For the text-containing cell, return its midpoint in [x, y] coordinate format. 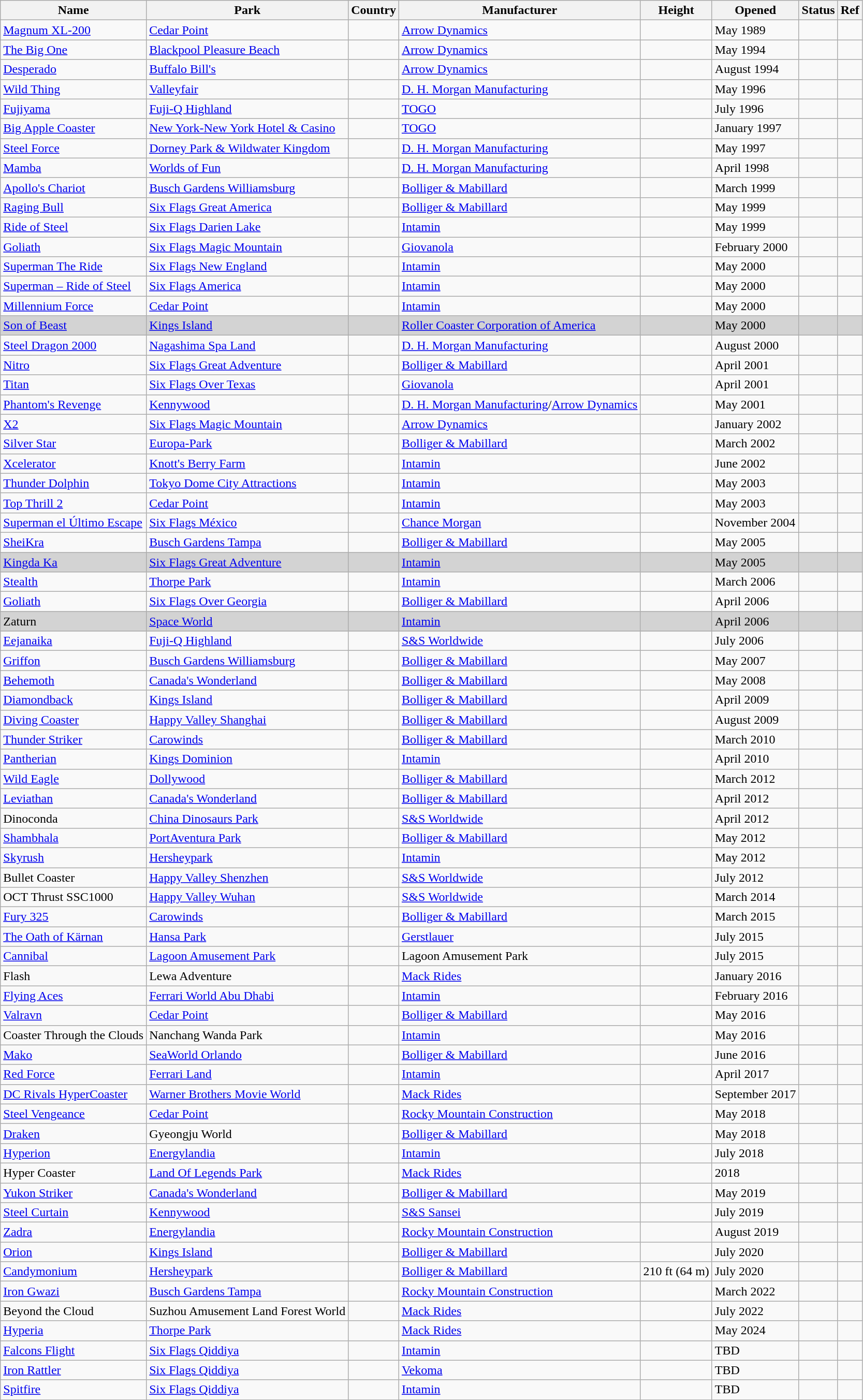
Land Of Legends Park [247, 1173]
Name [74, 10]
Stealth [74, 582]
Iron Rattler [74, 1370]
Skyrush [74, 857]
Valleyfair [247, 89]
Magnum XL-200 [74, 30]
Six Flags Over Georgia [247, 602]
May 2024 [755, 1331]
Wild Thing [74, 89]
May 2019 [755, 1192]
Park [247, 10]
Mako [74, 1055]
January 1997 [755, 128]
Nitro [74, 365]
Steel Force [74, 148]
Warner Brothers Movie World [247, 1094]
May 1996 [755, 89]
Ferrari Land [247, 1074]
Cannibal [74, 956]
Blackpool Pleasure Beach [247, 50]
Behemoth [74, 680]
210 ft (64 m) [676, 1272]
Happy Valley Wuhan [247, 897]
April 2017 [755, 1074]
Millennium Force [74, 306]
Space World [247, 621]
Ferrari World Abu Dhabi [247, 996]
Steel Curtain [74, 1213]
Apollo's Chariot [74, 187]
Mamba [74, 168]
Red Force [74, 1074]
Happy Valley Shenzhen [247, 878]
July 2006 [755, 641]
September 2017 [755, 1094]
Top Thrill 2 [74, 503]
Iron Gwazi [74, 1291]
Desperado [74, 69]
China Dinosaurs Park [247, 818]
Griffon [74, 661]
Orion [74, 1252]
Beyond the Cloud [74, 1311]
January 2002 [755, 424]
Zadra [74, 1232]
March 2006 [755, 582]
Hansa Park [247, 937]
Height [676, 10]
March 2012 [755, 779]
The Big One [74, 50]
Six Flags México [247, 522]
Yukon Striker [74, 1192]
Lewa Adventure [247, 976]
Son of Beast [74, 326]
February 2016 [755, 996]
Country [374, 10]
April 2009 [755, 700]
March 2002 [755, 444]
Bullet Coaster [74, 878]
June 2002 [755, 463]
Gyeongju World [247, 1133]
Europa-Park [247, 444]
SheiKra [74, 542]
Superman – Ride of Steel [74, 286]
Chance Morgan [520, 522]
Zaturn [74, 621]
Xcelerator [74, 463]
Six Flags Over Texas [247, 385]
Valravn [74, 1015]
August 1994 [755, 69]
Opened [755, 10]
Pantherian [74, 759]
July 2012 [755, 878]
May 1989 [755, 30]
Six Flags America [247, 286]
Manufacturer [520, 10]
The Oath of Kärnan [74, 937]
Tokyo Dome City Attractions [247, 483]
July 2022 [755, 1311]
S&S Sansei [520, 1213]
Fujiyama [74, 109]
November 2004 [755, 522]
Falcons Flight [74, 1350]
Nagashima Spa Land [247, 345]
Kings Dominion [247, 759]
Draken [74, 1133]
Kingda Ka [74, 562]
Status [818, 10]
Suzhou Amusement Land Forest World [247, 1311]
Happy Valley Shanghai [247, 720]
Coaster Through the Clouds [74, 1035]
Hyperia [74, 1331]
Diamondback [74, 700]
Roller Coaster Corporation of America [520, 326]
Big Apple Coaster [74, 128]
Vekoma [520, 1370]
Diving Coaster [74, 720]
April 2010 [755, 759]
DC Rivals HyperCoaster [74, 1094]
PortAventura Park [247, 838]
July 2019 [755, 1213]
D. H. Morgan Manufacturing/Arrow Dynamics [520, 404]
Shambhala [74, 838]
Gerstlauer [520, 937]
Candymonium [74, 1272]
Knott's Berry Farm [247, 463]
Ref [850, 10]
March 2010 [755, 739]
Buffalo Bill's [247, 69]
August 2019 [755, 1232]
Flash [74, 976]
Six Flags Great America [247, 207]
Dorney Park & Wildwater Kingdom [247, 148]
Steel Dragon 2000 [74, 345]
Steel Vengeance [74, 1114]
March 2014 [755, 897]
Hyperion [74, 1153]
March 2015 [755, 917]
Dinoconda [74, 818]
Nanchang Wanda Park [247, 1035]
April 1998 [755, 168]
Phantom's Revenge [74, 404]
May 1997 [755, 148]
Dollywood [247, 779]
Eejanaika [74, 641]
May 1994 [755, 50]
Ride of Steel [74, 227]
February 2000 [755, 247]
June 2016 [755, 1055]
March 1999 [755, 187]
August 2000 [755, 345]
August 2009 [755, 720]
May 2008 [755, 680]
January 2016 [755, 976]
Hyper Coaster [74, 1173]
Worlds of Fun [247, 168]
July 1996 [755, 109]
X2 [74, 424]
Fury 325 [74, 917]
OCT Thrust SSC1000 [74, 897]
Superman The Ride [74, 267]
Six Flags Darien Lake [247, 227]
New York-New York Hotel & Casino [247, 128]
May 2001 [755, 404]
Thunder Dolphin [74, 483]
Spitfire [74, 1390]
Leviathan [74, 798]
March 2022 [755, 1291]
SeaWorld Orlando [247, 1055]
Wild Eagle [74, 779]
July 2018 [755, 1153]
Six Flags New England [247, 267]
Titan [74, 385]
Silver Star [74, 444]
Superman el Último Escape [74, 522]
May 2007 [755, 661]
2018 [755, 1173]
Thunder Striker [74, 739]
Flying Aces [74, 996]
Raging Bull [74, 207]
